Identify which cell holds the provided text, then report its [x, y] central coordinate. 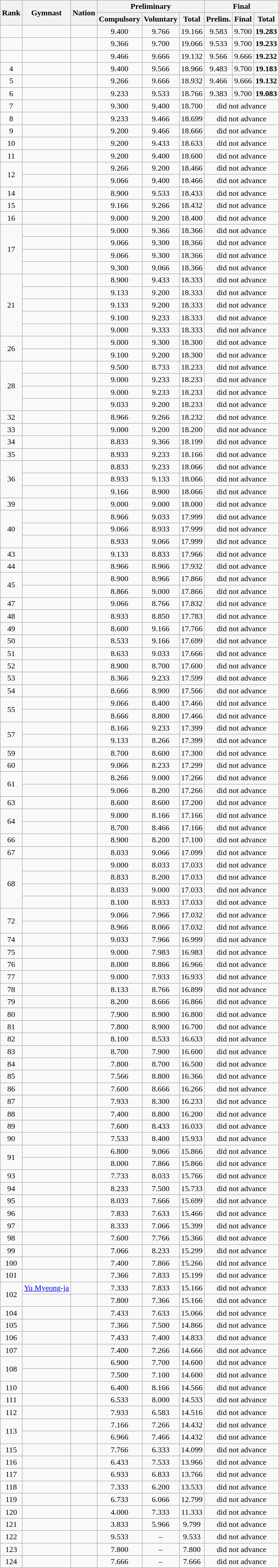
6.733 [119, 1499]
14.099 [192, 1450]
59 [11, 753]
108 [11, 1369]
16.200 [192, 1114]
75 [11, 952]
102 [11, 1294]
89 [11, 1126]
99 [11, 1251]
15 [11, 206]
18.199 [192, 442]
86 [11, 1089]
8 [11, 118]
19.166 [192, 31]
16.800 [192, 1014]
14.533 [192, 1400]
16.966 [192, 965]
14 [11, 193]
14.866 [192, 1325]
7.733 [119, 1176]
9.766 [161, 31]
14.566 [192, 1388]
18.966 [192, 69]
19.232 [266, 56]
17.766 [192, 629]
6.833 [161, 1475]
6 [11, 93]
8.466 [161, 828]
17.832 [192, 604]
43 [11, 554]
18.666 [192, 131]
63 [11, 803]
7.466 [161, 1437]
15.366 [192, 1238]
97 [11, 1226]
15.699 [192, 1201]
8.066 [161, 927]
Gymnast [46, 13]
Rank [11, 13]
105 [11, 1325]
17.200 [192, 803]
8.366 [119, 678]
51 [11, 653]
90 [11, 1138]
16.633 [192, 1039]
19.183 [266, 69]
18.633 [192, 143]
12.799 [192, 1499]
16.366 [192, 1076]
120 [11, 1512]
119 [11, 1499]
16.983 [192, 952]
18.166 [192, 454]
9.483 [218, 69]
117 [11, 1475]
88 [11, 1114]
17.783 [192, 616]
7.566 [119, 1076]
13.533 [192, 1487]
113 [11, 1431]
8.850 [161, 616]
7 [11, 106]
18.600 [192, 156]
6.433 [119, 1462]
15.933 [192, 1138]
33 [11, 430]
17.599 [192, 678]
106 [11, 1338]
17.699 [192, 641]
6.800 [119, 1151]
4.000 [119, 1512]
115 [11, 1450]
121 [11, 1524]
15.199 [192, 1275]
10 [11, 143]
85 [11, 1076]
16.933 [192, 977]
52 [11, 666]
26 [11, 348]
16.233 [192, 1101]
44 [11, 566]
6.900 [119, 1363]
28 [11, 386]
15.299 [192, 1251]
77 [11, 977]
17.600 [192, 666]
9.799 [192, 1524]
95 [11, 1201]
67 [11, 852]
12 [11, 175]
6.966 [119, 1437]
17.932 [192, 566]
18.699 [192, 118]
110 [11, 1388]
18.000 [192, 504]
Yu Myeong-ja [46, 1288]
53 [11, 678]
17.300 [192, 753]
18.932 [192, 81]
4 [11, 69]
6.200 [161, 1487]
21 [11, 305]
7.700 [161, 1363]
78 [11, 989]
9.333 [161, 330]
72 [11, 921]
9.383 [218, 93]
13.766 [192, 1475]
15.266 [192, 1263]
11 [11, 156]
36 [11, 479]
76 [11, 965]
101 [11, 1275]
34 [11, 442]
19.083 [266, 93]
16.500 [192, 1064]
16.999 [192, 939]
66 [11, 840]
9 [11, 131]
7.166 [119, 1425]
47 [11, 604]
19.066 [192, 44]
111 [11, 1400]
16.700 [192, 1027]
96 [11, 1213]
55 [11, 709]
18.432 [192, 206]
6.583 [161, 1412]
93 [11, 1176]
16.600 [192, 1052]
81 [11, 1027]
124 [11, 1562]
5.966 [161, 1524]
5 [11, 81]
32 [11, 417]
Prelim. [218, 19]
68 [11, 884]
18.232 [192, 417]
18.766 [192, 93]
15.766 [192, 1176]
18.200 [192, 430]
15.466 [192, 1213]
83 [11, 1052]
116 [11, 1462]
17.566 [192, 691]
3.833 [119, 1524]
18.433 [192, 193]
57 [11, 734]
54 [11, 691]
39 [11, 504]
Voluntary [161, 19]
82 [11, 1039]
17.666 [192, 653]
50 [11, 641]
18.700 [192, 106]
9.500 [119, 367]
107 [11, 1350]
8.733 [161, 367]
8.133 [119, 989]
17 [11, 249]
74 [11, 939]
6.066 [161, 1499]
123 [11, 1549]
14.833 [192, 1338]
7.983 [161, 952]
84 [11, 1064]
19.283 [266, 31]
79 [11, 1002]
14.516 [192, 1412]
17.100 [192, 840]
13.966 [192, 1462]
16.266 [192, 1089]
6.533 [119, 1400]
64 [11, 821]
15.066 [192, 1313]
8.433 [161, 1126]
18.400 [192, 218]
17.966 [192, 554]
61 [11, 784]
11.333 [192, 1512]
6.933 [119, 1475]
45 [11, 585]
16.866 [192, 1002]
91 [11, 1157]
6.400 [119, 1388]
19.233 [266, 44]
98 [11, 1238]
16 [11, 218]
104 [11, 1313]
87 [11, 1101]
7.100 [161, 1375]
Compulsory [119, 19]
Nation [84, 13]
17.099 [192, 852]
118 [11, 1487]
9.583 [218, 31]
16.033 [192, 1126]
48 [11, 616]
100 [11, 1263]
60 [11, 766]
17.299 [192, 766]
Preliminary [151, 7]
8.333 [119, 1226]
40 [11, 529]
15.733 [192, 1189]
16.899 [192, 989]
94 [11, 1189]
6.333 [161, 1450]
8.633 [119, 653]
15.399 [192, 1226]
14.666 [192, 1350]
8.300 [161, 1101]
80 [11, 1014]
35 [11, 454]
122 [11, 1537]
49 [11, 629]
112 [11, 1412]
